Search for the cell housing the specified text and yield its [x, y] center coordinate. 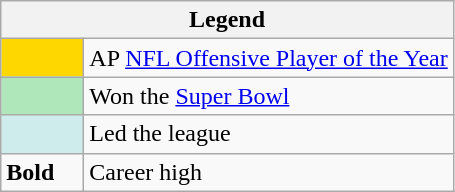
Career high [268, 172]
Legend [228, 20]
Won the Super Bowl [268, 96]
AP NFL Offensive Player of the Year [268, 58]
Led the league [268, 134]
Bold [42, 172]
